From the cell containing the given text, extract its center point as [X, Y] coordinate. 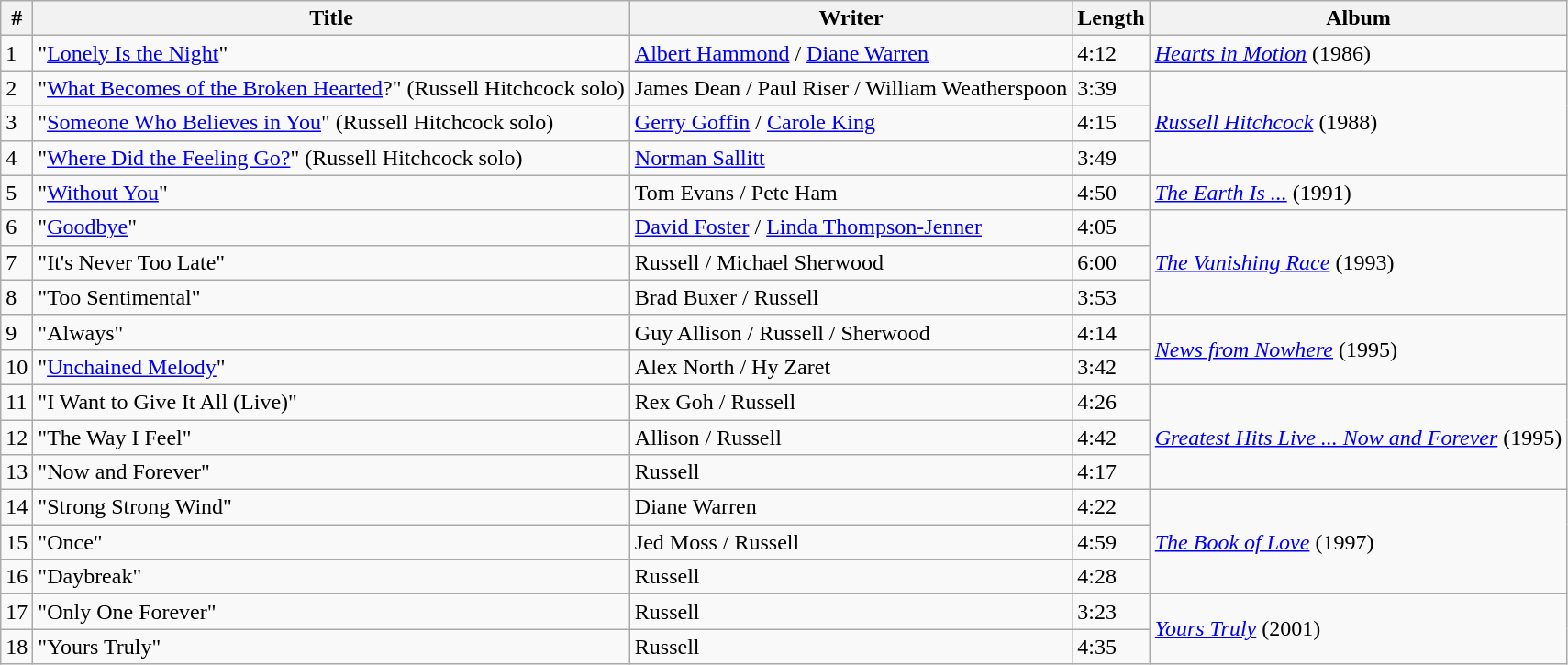
18 [17, 647]
"What Becomes of the Broken Hearted?" (Russell Hitchcock solo) [331, 88]
4:26 [1111, 402]
Russell / Michael Sherwood [851, 262]
News from Nowhere (1995) [1358, 349]
4:15 [1111, 123]
1 [17, 53]
Brad Buxer / Russell [851, 297]
The Book of Love (1997) [1358, 542]
4:28 [1111, 577]
8 [17, 297]
Russell Hitchcock (1988) [1358, 123]
Length [1111, 18]
7 [17, 262]
3:39 [1111, 88]
15 [17, 542]
"Lonely Is the Night" [331, 53]
"Without You" [331, 193]
Album [1358, 18]
4:59 [1111, 542]
11 [17, 402]
David Foster / Linda Thompson-Jenner [851, 227]
Norman Sallitt [851, 158]
16 [17, 577]
3:49 [1111, 158]
4:05 [1111, 227]
Rex Goh / Russell [851, 402]
"Yours Truly" [331, 647]
4 [17, 158]
Guy Allison / Russell / Sherwood [851, 332]
"Unchained Melody" [331, 367]
13 [17, 472]
# [17, 18]
14 [17, 507]
Diane Warren [851, 507]
Writer [851, 18]
Yours Truly (2001) [1358, 629]
"I Want to Give It All (Live)" [331, 402]
4:35 [1111, 647]
4:50 [1111, 193]
10 [17, 367]
"Always" [331, 332]
"Too Sentimental" [331, 297]
12 [17, 438]
Allison / Russell [851, 438]
"Someone Who Believes in You" (Russell Hitchcock solo) [331, 123]
Alex North / Hy Zaret [851, 367]
"Goodbye" [331, 227]
"Once" [331, 542]
5 [17, 193]
4:17 [1111, 472]
4:42 [1111, 438]
"Strong Strong Wind" [331, 507]
The Earth Is ... (1991) [1358, 193]
6 [17, 227]
"Where Did the Feeling Go?" (Russell Hitchcock solo) [331, 158]
"Daybreak" [331, 577]
4:14 [1111, 332]
"Only One Forever" [331, 612]
Tom Evans / Pete Ham [851, 193]
James Dean / Paul Riser / William Weatherspoon [851, 88]
Jed Moss / Russell [851, 542]
Gerry Goffin / Carole King [851, 123]
3:42 [1111, 367]
Title [331, 18]
3:53 [1111, 297]
6:00 [1111, 262]
4:22 [1111, 507]
Albert Hammond / Diane Warren [851, 53]
Hearts in Motion (1986) [1358, 53]
3 [17, 123]
"It's Never Too Late" [331, 262]
4:12 [1111, 53]
"The Way I Feel" [331, 438]
2 [17, 88]
9 [17, 332]
Greatest Hits Live ... Now and Forever (1995) [1358, 437]
17 [17, 612]
3:23 [1111, 612]
"Now and Forever" [331, 472]
The Vanishing Race (1993) [1358, 262]
